Find where the given text appears and provide that cell's center as [x, y] coordinate. 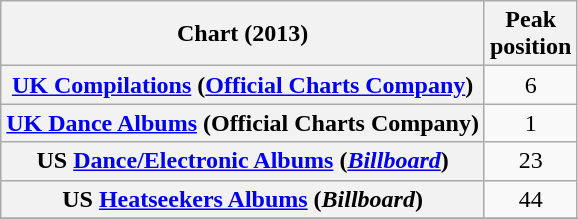
Chart (2013) [243, 34]
1 [530, 123]
UK Compilations (Official Charts Company) [243, 85]
23 [530, 161]
UK Dance Albums (Official Charts Company) [243, 123]
Peakposition [530, 34]
US Dance/Electronic Albums (Billboard) [243, 161]
44 [530, 199]
US Heatseekers Albums (Billboard) [243, 199]
6 [530, 85]
